Return (X, Y) of the center of cell containing provided text 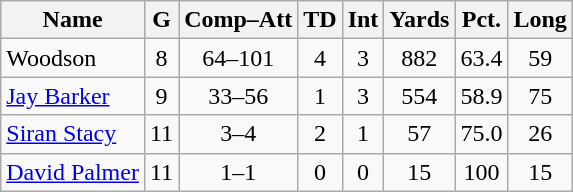
9 (161, 96)
58.9 (482, 96)
554 (420, 96)
Comp–Att (238, 20)
75 (540, 96)
64–101 (238, 58)
882 (420, 58)
63.4 (482, 58)
Long (540, 20)
33–56 (238, 96)
Jay Barker (73, 96)
100 (482, 172)
2 (320, 134)
Siran Stacy (73, 134)
26 (540, 134)
8 (161, 58)
59 (540, 58)
TD (320, 20)
3–4 (238, 134)
75.0 (482, 134)
Int (363, 20)
Woodson (73, 58)
1–1 (238, 172)
Yards (420, 20)
57 (420, 134)
Pct. (482, 20)
Name (73, 20)
David Palmer (73, 172)
G (161, 20)
4 (320, 58)
